Return [x, y] of the center of cell containing provided text 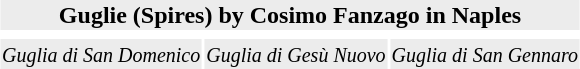
Guglia di Gesù Nuovo [296, 54]
Guglia di San Gennaro [484, 54]
Guglia di San Domenico [100, 54]
Guglie (Spires) by Cosimo Fanzago in Naples [290, 15]
